Capture the cell that displays the provided text and extract its (x, y) central coordinate. 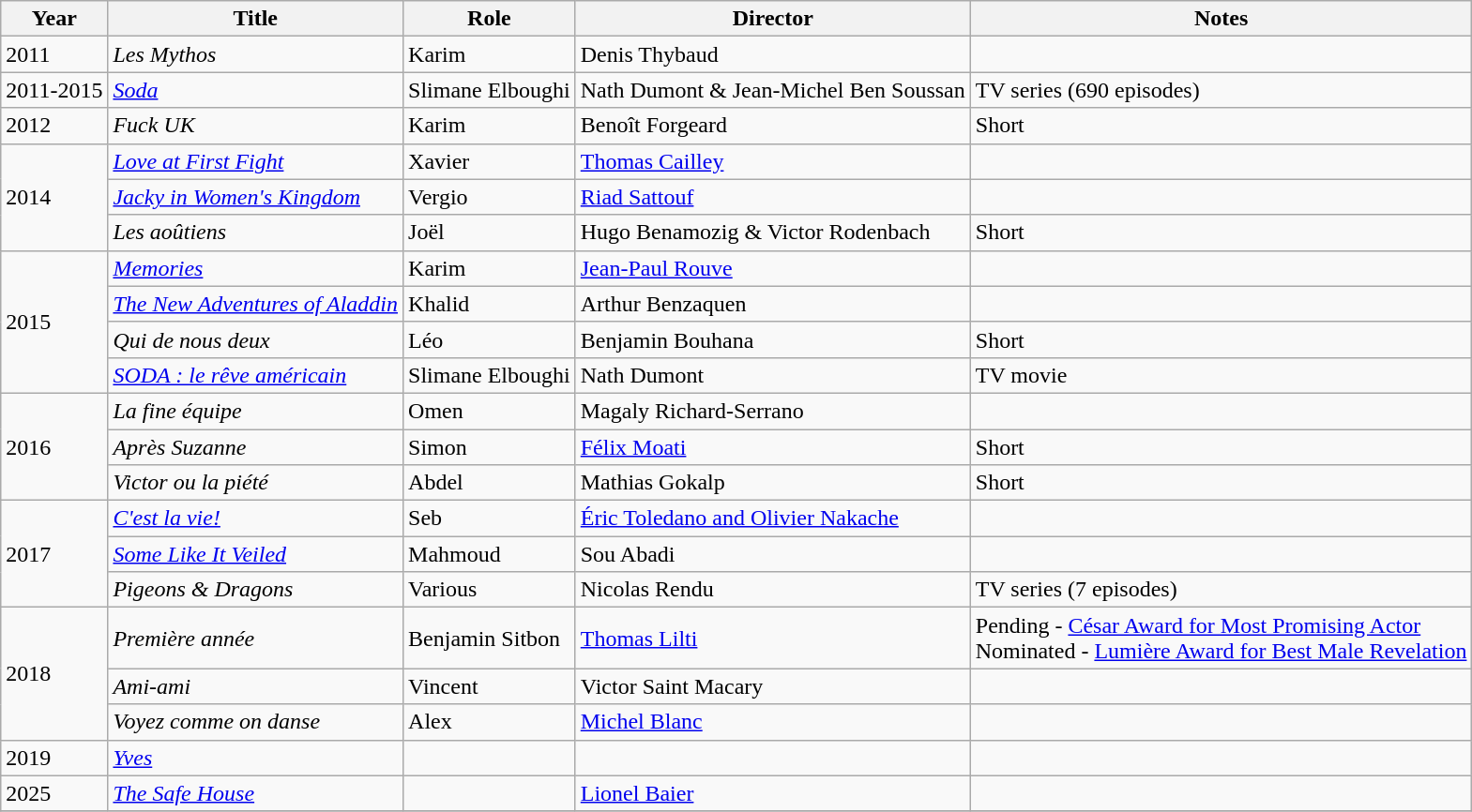
Les aoûtiens (255, 233)
Love at First Fight (255, 161)
Les Mythos (255, 54)
2016 (54, 446)
Simon (490, 447)
Victor ou la piété (255, 483)
Nicolas Rendu (773, 590)
Hugo Benamozig & Victor Rodenbach (773, 233)
Director (773, 19)
Joël (490, 233)
Various (490, 590)
Thomas Lilti (773, 638)
Voyez comme on danse (255, 722)
Year (54, 19)
La fine équipe (255, 411)
Victor Saint Macary (773, 686)
Pending - César Award for Most Promising ActorNominated - Lumière Award for Best Male Revelation (1222, 638)
Vincent (490, 686)
Benjamin Sitbon (490, 638)
Benoît Forgeard (773, 126)
TV movie (1222, 375)
Michel Blanc (773, 722)
Éric Toledano and Olivier Nakache (773, 519)
Pigeons & Dragons (255, 590)
2019 (54, 758)
Role (490, 19)
Léo (490, 339)
Mathias Gokalp (773, 483)
Some Like It Veiled (255, 554)
Title (255, 19)
2012 (54, 126)
TV series (7 episodes) (1222, 590)
Notes (1222, 19)
TV series (690 episodes) (1222, 90)
Première année (255, 638)
Félix Moati (773, 447)
Nath Dumont & Jean-Michel Ben Soussan (773, 90)
Arthur Benzaquen (773, 304)
Magaly Richard-Serrano (773, 411)
Seb (490, 519)
2014 (54, 197)
Ami-ami (255, 686)
Vergio (490, 197)
Sou Abadi (773, 554)
Après Suzanne (255, 447)
2015 (54, 322)
Xavier (490, 161)
Alex (490, 722)
Soda (255, 90)
2017 (54, 554)
Yves (255, 758)
Riad Sattouf (773, 197)
2011 (54, 54)
Thomas Cailley (773, 161)
C'est la vie! (255, 519)
2025 (54, 793)
Memories (255, 268)
2018 (54, 673)
Nath Dumont (773, 375)
Lionel Baier (773, 793)
Khalid (490, 304)
Jean-Paul Rouve (773, 268)
Denis Thybaud (773, 54)
The New Adventures of Aladdin (255, 304)
2011-2015 (54, 90)
Fuck UK (255, 126)
Mahmoud (490, 554)
Qui de nous deux (255, 339)
The Safe House (255, 793)
SODA : le rêve américain (255, 375)
Abdel (490, 483)
Jacky in Women's Kingdom (255, 197)
Benjamin Bouhana (773, 339)
Omen (490, 411)
